Detect which cell encompasses the target text, then output its [X, Y] center coordinate. 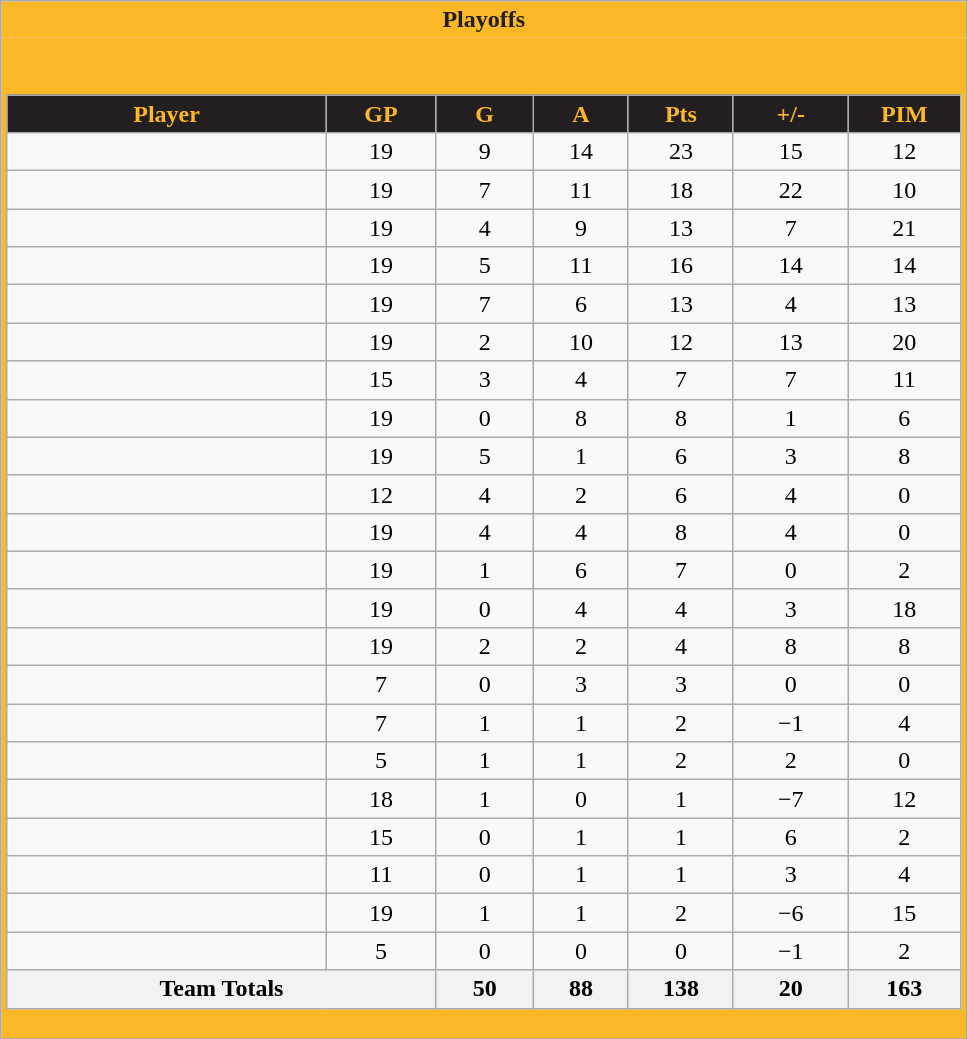
−7 [790, 799]
23 [680, 152]
GP [381, 114]
163 [904, 989]
Pts [680, 114]
88 [580, 989]
Team Totals [222, 989]
PIM [904, 114]
+/- [790, 114]
A [580, 114]
22 [790, 190]
Player [166, 114]
Playoffs [484, 20]
−6 [790, 913]
138 [680, 989]
16 [680, 266]
50 [485, 989]
G [485, 114]
21 [904, 228]
